Return (x, y) of the center of cell containing provided text 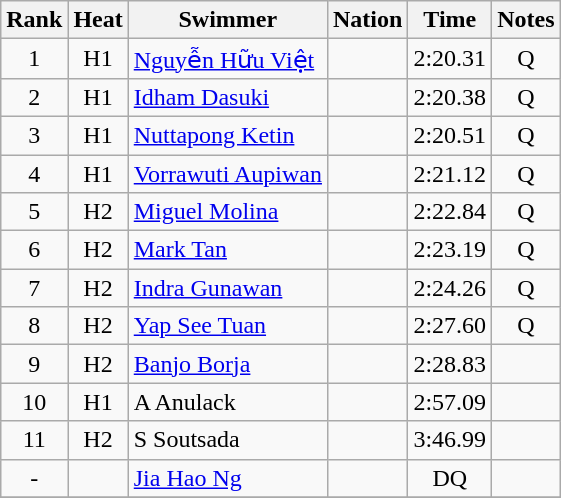
9 (34, 364)
Nguyễn Hữu Việt (228, 59)
1 (34, 59)
Swimmer (228, 20)
Miguel Molina (228, 212)
Nuttapong Ketin (228, 135)
2:27.60 (450, 326)
6 (34, 250)
Notes (526, 20)
2:28.83 (450, 364)
2:20.51 (450, 135)
Idham Dasuki (228, 97)
2:22.84 (450, 212)
Mark Tan (228, 250)
A Anulack (228, 402)
Indra Gunawan (228, 288)
3 (34, 135)
2:20.38 (450, 97)
Yap See Tuan (228, 326)
4 (34, 173)
DQ (450, 478)
- (34, 478)
2:23.19 (450, 250)
5 (34, 212)
10 (34, 402)
Nation (367, 20)
2:20.31 (450, 59)
Vorrawuti Aupiwan (228, 173)
Rank (34, 20)
3:46.99 (450, 440)
2:57.09 (450, 402)
8 (34, 326)
2 (34, 97)
7 (34, 288)
2:24.26 (450, 288)
Banjo Borja (228, 364)
Time (450, 20)
11 (34, 440)
2:21.12 (450, 173)
Jia Hao Ng (228, 478)
Heat (98, 20)
S Soutsada (228, 440)
